Determine the [X, Y] coordinate at the center of the cell enclosing the given text.  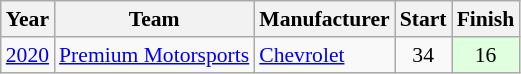
Team [154, 19]
Chevrolet [324, 55]
Start [424, 19]
34 [424, 55]
Premium Motorsports [154, 55]
2020 [28, 55]
Manufacturer [324, 19]
Finish [486, 19]
Year [28, 19]
16 [486, 55]
